Capture the cell that displays the provided text and extract its [X, Y] central coordinate. 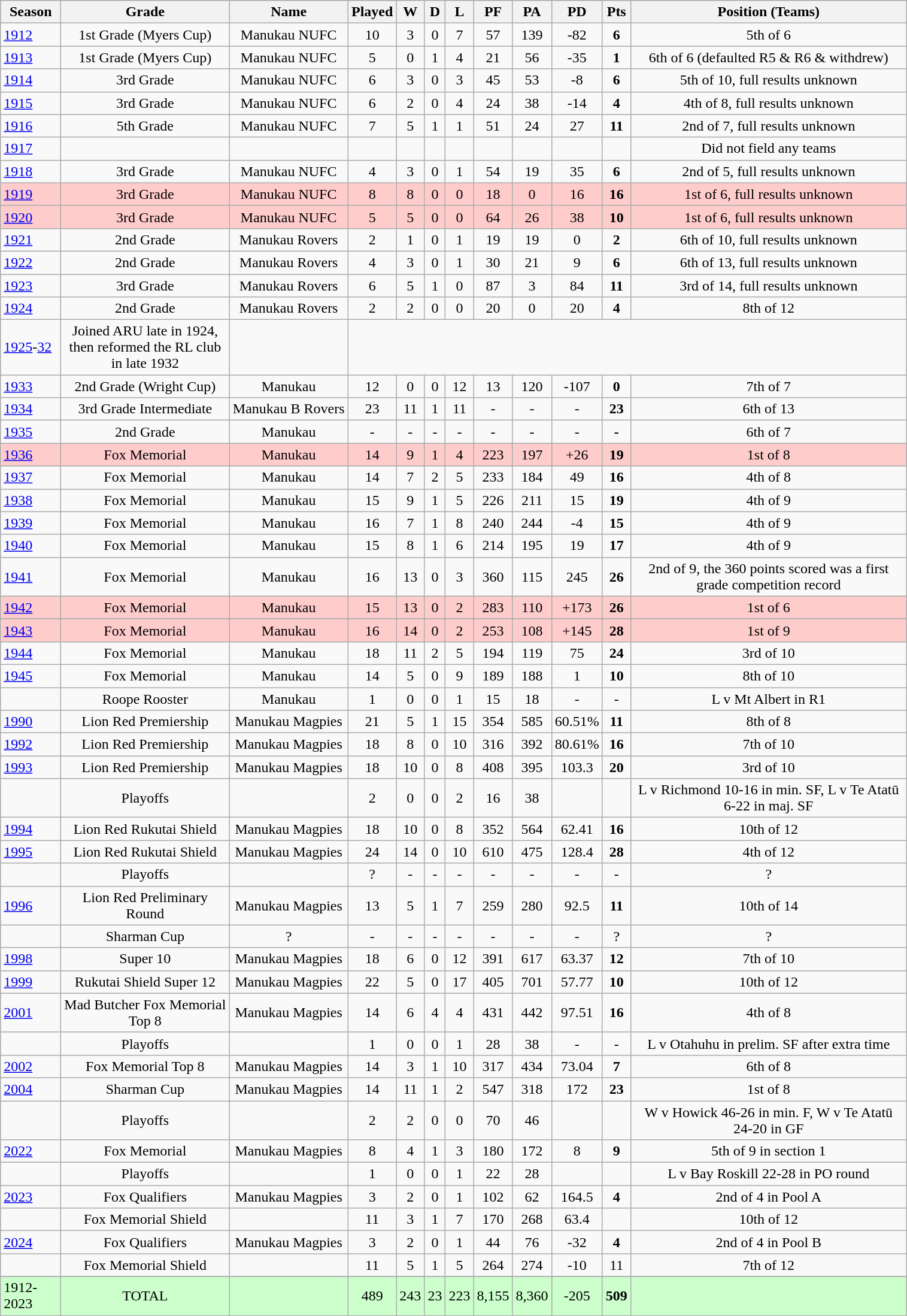
1942 [31, 607]
6th of 13, full results unknown [769, 262]
245 [577, 576]
1st of 9 [769, 630]
283 [493, 607]
+26 [577, 455]
2nd of 4 in Pool B [769, 1242]
7th of 12 [769, 1265]
+173 [577, 607]
1992 [31, 745]
Lion Red Preliminary Round [145, 906]
360 [493, 576]
240 [493, 523]
Fox Memorial Top 8 [145, 1066]
Mad Butcher Fox Memorial Top 8 [145, 1012]
62.41 [577, 829]
392 [532, 745]
Played [372, 12]
8,360 [532, 1296]
PA [532, 12]
57 [493, 35]
87 [493, 286]
2004 [31, 1089]
W [411, 12]
1925-32 [31, 347]
L v Richmond 10-16 in min. SF, L v Te Atatū 6-22 in maj. SF [769, 798]
108 [532, 630]
1912 [31, 35]
8,155 [493, 1296]
Manukau B Rovers [289, 409]
-8 [577, 80]
195 [532, 546]
8th of 8 [769, 722]
226 [493, 500]
Did not field any teams [769, 149]
164.5 [577, 1197]
244 [532, 523]
6th of 7 [769, 432]
PD [577, 12]
264 [493, 1265]
5th of 9 in section 1 [769, 1151]
1996 [31, 906]
1941 [31, 576]
391 [493, 959]
2nd Grade (Wright Cup) [145, 386]
46 [532, 1120]
1918 [31, 171]
1934 [31, 409]
585 [532, 722]
44 [493, 1242]
1922 [31, 262]
2022 [31, 1151]
103.3 [577, 767]
62 [532, 1197]
395 [532, 767]
442 [532, 1012]
701 [532, 982]
70 [493, 1120]
2nd of 4 in Pool A [769, 1197]
180 [493, 1151]
35 [577, 171]
2nd of 7, full results unknown [769, 126]
119 [532, 653]
49 [577, 477]
1995 [31, 852]
4th of 12 [769, 852]
280 [532, 906]
Rukutai Shield Super 12 [145, 982]
1919 [31, 194]
274 [532, 1265]
6th of 13 [769, 409]
1998 [31, 959]
+145 [577, 630]
L v Otahuhu in prelim. SF after extra time [769, 1043]
63.37 [577, 959]
60.51% [577, 722]
1993 [31, 767]
51 [493, 126]
Grade [145, 12]
1936 [31, 455]
2023 [31, 1197]
Name [289, 12]
214 [493, 546]
431 [493, 1012]
1939 [31, 523]
316 [493, 745]
D [435, 12]
318 [532, 1089]
617 [532, 959]
564 [532, 829]
73.04 [577, 1066]
259 [493, 906]
1933 [31, 386]
128.4 [577, 852]
1990 [31, 722]
-205 [577, 1296]
1915 [31, 103]
75 [577, 653]
408 [493, 767]
57.77 [577, 982]
1917 [31, 149]
Joined ARU late in 1924, then reformed the RL club in late 1932 [145, 347]
1913 [31, 58]
139 [532, 35]
352 [493, 829]
317 [493, 1066]
211 [532, 500]
475 [532, 852]
L v Bay Roskill 22-28 in PO round [769, 1174]
5th of 6 [769, 35]
84 [577, 286]
5th of 10, full results unknown [769, 80]
2nd of 9, the 360 points scored was a first grade competition record [769, 576]
8th of 10 [769, 676]
2002 [31, 1066]
489 [372, 1296]
184 [532, 477]
-32 [577, 1242]
1945 [31, 676]
1938 [31, 500]
-14 [577, 103]
1940 [31, 546]
434 [532, 1066]
1921 [31, 240]
354 [493, 722]
5th Grade [145, 126]
1994 [31, 829]
45 [493, 80]
1916 [31, 126]
1923 [31, 286]
405 [493, 982]
TOTAL [145, 1296]
3rd Grade Intermediate [145, 409]
1924 [31, 308]
610 [493, 852]
L v Mt Albert in R1 [769, 699]
194 [493, 653]
253 [493, 630]
8th of 12 [769, 308]
Position (Teams) [769, 12]
63.4 [577, 1220]
102 [493, 1197]
243 [411, 1296]
2nd of 5, full results unknown [769, 171]
92.5 [577, 906]
30 [493, 262]
1912-2023 [31, 1296]
1914 [31, 80]
53 [532, 80]
1937 [31, 477]
233 [493, 477]
1st of 6 [769, 607]
-107 [577, 386]
7th of 7 [769, 386]
Pts [617, 12]
Roope Rooster [145, 699]
1944 [31, 653]
L [460, 12]
189 [493, 676]
6th of 6 (defaulted R5 & R6 & withdrew) [769, 58]
6th of 10, full results unknown [769, 240]
110 [532, 607]
120 [532, 386]
3rd of 14, full results unknown [769, 286]
4th of 8, full results unknown [769, 103]
1935 [31, 432]
27 [577, 126]
188 [532, 676]
-35 [577, 58]
170 [493, 1220]
268 [532, 1220]
W v Howick 46-26 in min. F, W v Te Atatū 24-20 in GF [769, 1120]
197 [532, 455]
-10 [577, 1265]
76 [532, 1242]
1943 [31, 630]
6th of 8 [769, 1066]
97.51 [577, 1012]
Super 10 [145, 959]
2001 [31, 1012]
509 [617, 1296]
547 [493, 1089]
-82 [577, 35]
10th of 14 [769, 906]
PF [493, 12]
2024 [31, 1242]
54 [493, 171]
1999 [31, 982]
1920 [31, 217]
-4 [577, 523]
56 [532, 58]
115 [532, 576]
64 [493, 217]
80.61% [577, 745]
Season [31, 12]
